Output the (x, y) coordinate of the center of the cell containing the given text.  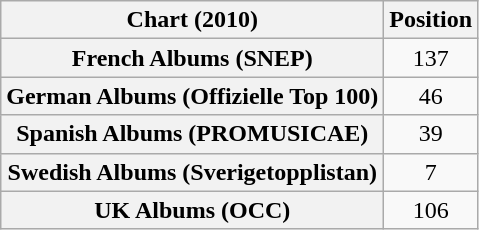
39 (431, 134)
106 (431, 210)
German Albums (Offizielle Top 100) (192, 96)
Position (431, 20)
Swedish Albums (Sverigetopplistan) (192, 172)
Chart (2010) (192, 20)
137 (431, 58)
Spanish Albums (PROMUSICAE) (192, 134)
French Albums (SNEP) (192, 58)
UK Albums (OCC) (192, 210)
46 (431, 96)
7 (431, 172)
